Output the [x, y] coordinate of the center of the cell containing the given text.  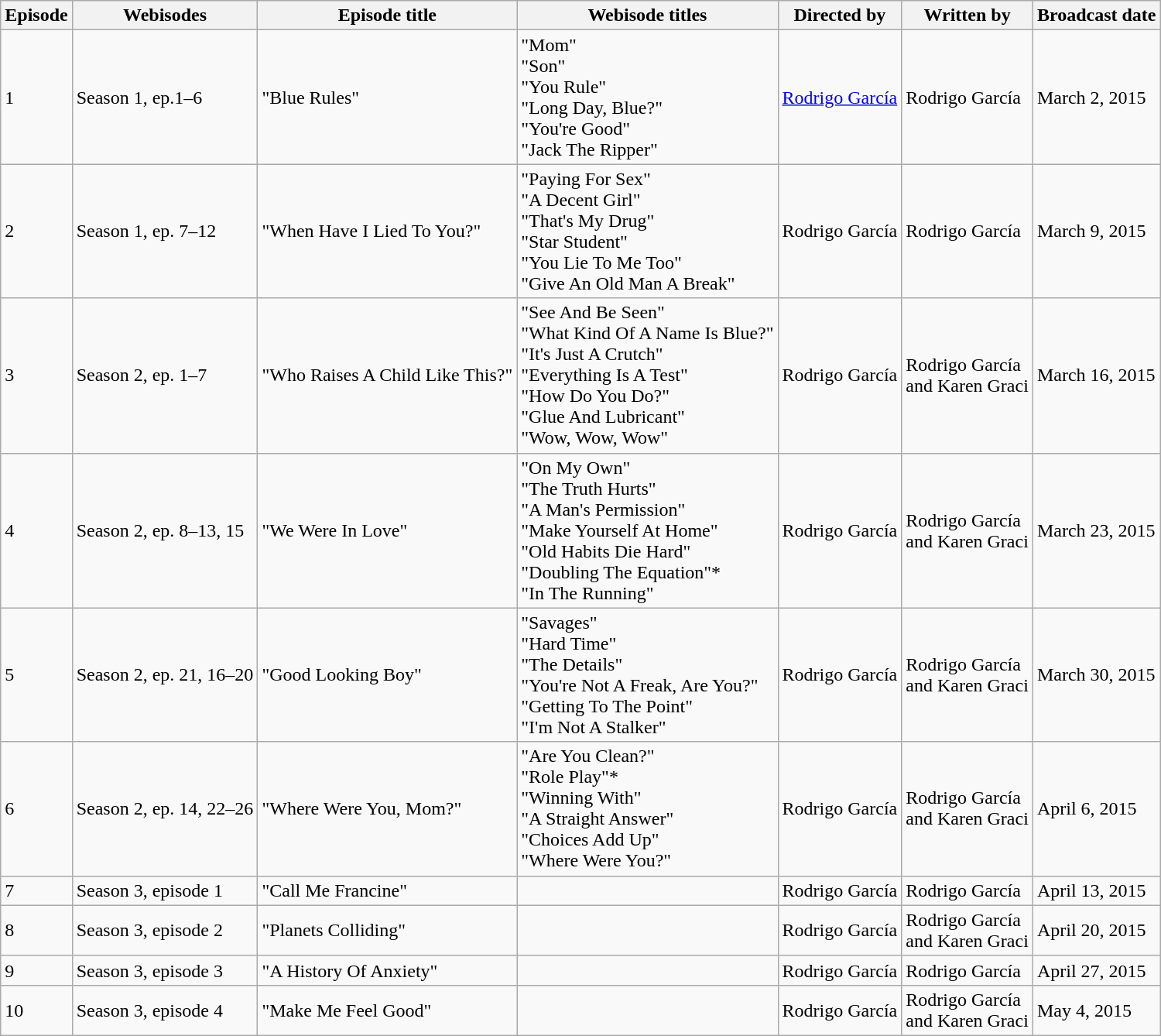
"Paying For Sex""A Decent Girl""That's My Drug""Star Student""You Lie To Me Too""Give An Old Man A Break" [647, 231]
"Who Raises A Child Like This?" [387, 376]
April 27, 2015 [1096, 970]
5 [36, 675]
7 [36, 890]
March 16, 2015 [1096, 376]
"Savages""Hard Time""The Details""You're Not A Freak, Are You?""Getting To The Point""I'm Not A Stalker" [647, 675]
10 [36, 1010]
4 [36, 530]
2 [36, 231]
April 20, 2015 [1096, 931]
"Where Were You, Mom?" [387, 808]
8 [36, 931]
Season 2, ep. 1–7 [165, 376]
"We Were In Love" [387, 530]
Episode [36, 15]
"Good Looking Boy" [387, 675]
April 13, 2015 [1096, 890]
1 [36, 98]
Season 2, ep. 14, 22–26 [165, 808]
"On My Own""The Truth Hurts""A Man's Permission""Make Yourself At Home""Old Habits Die Hard""Doubling The Equation"*"In The Running" [647, 530]
"Planets Colliding" [387, 931]
"See And Be Seen""What Kind Of A Name Is Blue?""It's Just A Crutch""Everything Is A Test""How Do You Do?""Glue And Lubricant""Wow, Wow, Wow" [647, 376]
Season 2, ep. 8–13, 15 [165, 530]
9 [36, 970]
Season 3, episode 4 [165, 1010]
Directed by [840, 15]
March 23, 2015 [1096, 530]
Season 3, episode 2 [165, 931]
Season 3, episode 3 [165, 970]
Season 2, ep. 21, 16–20 [165, 675]
"Make Me Feel Good" [387, 1010]
Broadcast date [1096, 15]
3 [36, 376]
March 30, 2015 [1096, 675]
"Mom""Son""You Rule""Long Day, Blue?""You're Good""Jack The Ripper" [647, 98]
"Are You Clean?""Role Play"*"Winning With""A Straight Answer""Choices Add Up""Where Were You?" [647, 808]
March 2, 2015 [1096, 98]
"Blue Rules" [387, 98]
Season 3, episode 1 [165, 890]
"A History Of Anxiety" [387, 970]
Webisodes [165, 15]
April 6, 2015 [1096, 808]
May 4, 2015 [1096, 1010]
Webisode titles [647, 15]
"When Have I Lied To You?" [387, 231]
Episode title [387, 15]
"Call Me Francine" [387, 890]
6 [36, 808]
Season 1, ep.1–6 [165, 98]
March 9, 2015 [1096, 231]
Written by [967, 15]
Season 1, ep. 7–12 [165, 231]
